Search for the cell housing the specified text and yield its [x, y] center coordinate. 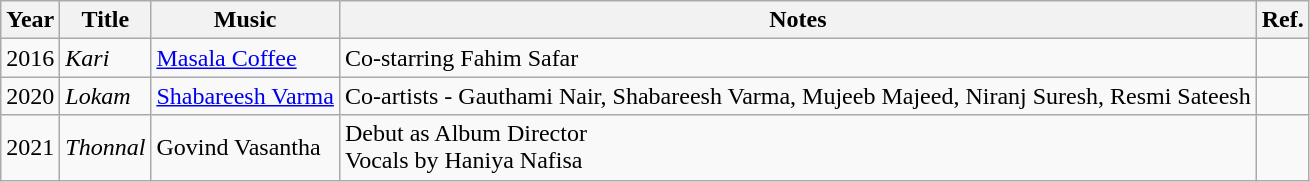
Music [246, 20]
Co-artists - Gauthami Nair, Shabareesh Varma, Mujeeb Majeed, Niranj Suresh, Resmi Sateesh [798, 96]
Govind Vasantha [246, 148]
Co-starring Fahim Safar [798, 58]
Debut as Album DirectorVocals by Haniya Nafisa [798, 148]
2021 [30, 148]
Year [30, 20]
2020 [30, 96]
Ref. [1282, 20]
Thonnal [106, 148]
2016 [30, 58]
Masala Coffee [246, 58]
Title [106, 20]
Lokam [106, 96]
Notes [798, 20]
Shabareesh Varma [246, 96]
Kari [106, 58]
